For the text-containing cell, return its midpoint in [x, y] coordinate format. 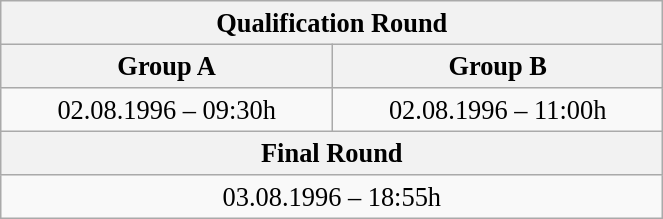
02.08.1996 – 11:00h [497, 109]
Qualification Round [332, 22]
03.08.1996 – 18:55h [332, 197]
Group B [497, 66]
Final Round [332, 153]
02.08.1996 – 09:30h [167, 109]
Group A [167, 66]
